Capture the cell that displays the provided text and extract its (X, Y) central coordinate. 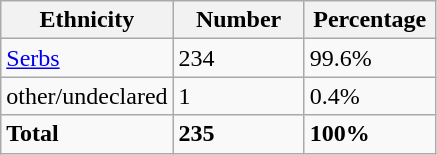
0.4% (370, 96)
Ethnicity (87, 20)
Number (238, 20)
Percentage (370, 20)
234 (238, 58)
235 (238, 134)
Serbs (87, 58)
1 (238, 96)
Total (87, 134)
other/undeclared (87, 96)
99.6% (370, 58)
100% (370, 134)
